Return (x, y) of the center of cell containing provided text 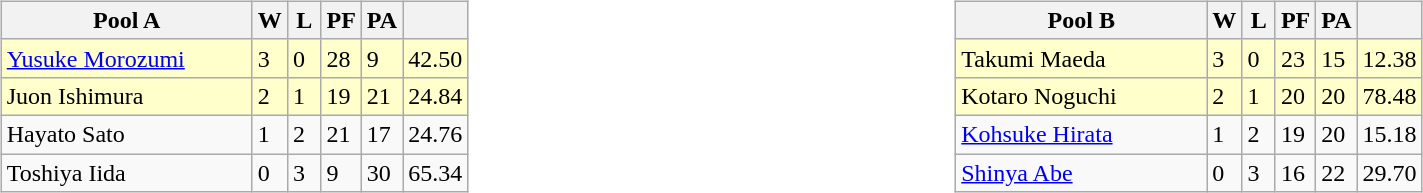
Toshiya Iida (126, 173)
Yusuke Morozumi (126, 58)
28 (341, 58)
Pool B (1082, 20)
Kohsuke Hirata (1082, 134)
29.70 (1390, 173)
16 (1295, 173)
24.76 (436, 134)
Hayato Sato (126, 134)
15.18 (1390, 134)
22 (1336, 173)
Juon Ishimura (126, 96)
42.50 (436, 58)
Takumi Maeda (1082, 58)
12.38 (1390, 58)
15 (1336, 58)
Kotaro Noguchi (1082, 96)
23 (1295, 58)
30 (382, 173)
24.84 (436, 96)
Shinya Abe (1082, 173)
78.48 (1390, 96)
17 (382, 134)
Pool A (126, 20)
65.34 (436, 173)
